Scan for the cell matching the given text and deliver its (x, y) coordinate at center. 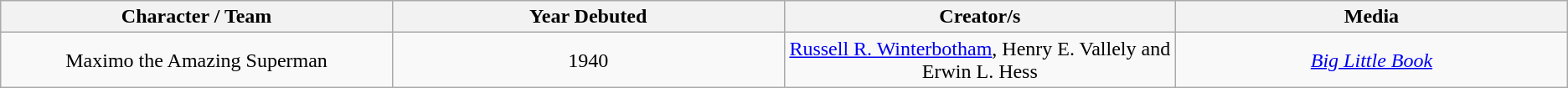
Year Debuted (588, 17)
Maximo the Amazing Superman (197, 60)
Creator/s (980, 17)
1940 (588, 60)
Media (1372, 17)
Russell R. Winterbotham, Henry E. Vallely and Erwin L. Hess (980, 60)
Big Little Book (1372, 60)
Character / Team (197, 17)
